Return the (x, y) coordinate for the center point of the cell that contains the specified text.  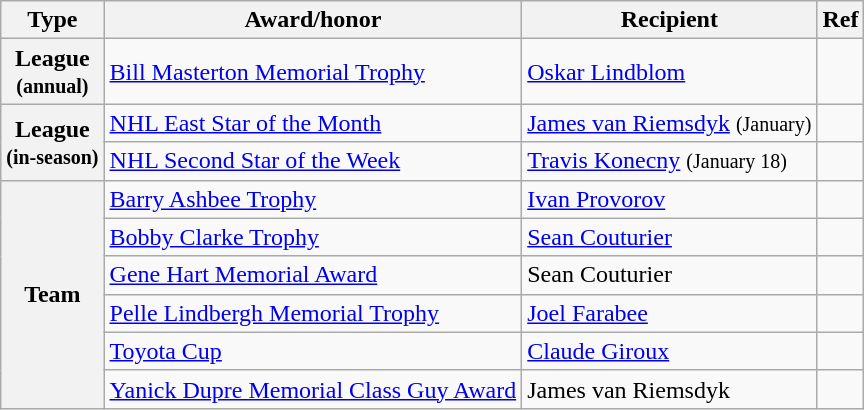
Pelle Lindbergh Memorial Trophy (313, 313)
Toyota Cup (313, 351)
Yanick Dupre Memorial Class Guy Award (313, 389)
Gene Hart Memorial Award (313, 275)
James van Riemsdyk (January) (670, 123)
NHL Second Star of the Week (313, 161)
Claude Giroux (670, 351)
James van Riemsdyk (670, 389)
Type (52, 20)
NHL East Star of the Month (313, 123)
Travis Konecny (January 18) (670, 161)
Bill Masterton Memorial Trophy (313, 72)
Oskar Lindblom (670, 72)
Ref (840, 20)
League(in-season) (52, 142)
Award/honor (313, 20)
Recipient (670, 20)
Ivan Provorov (670, 199)
League(annual) (52, 72)
Barry Ashbee Trophy (313, 199)
Joel Farabee (670, 313)
Team (52, 294)
Bobby Clarke Trophy (313, 237)
